From the cell containing the given text, extract its center point as (x, y) coordinate. 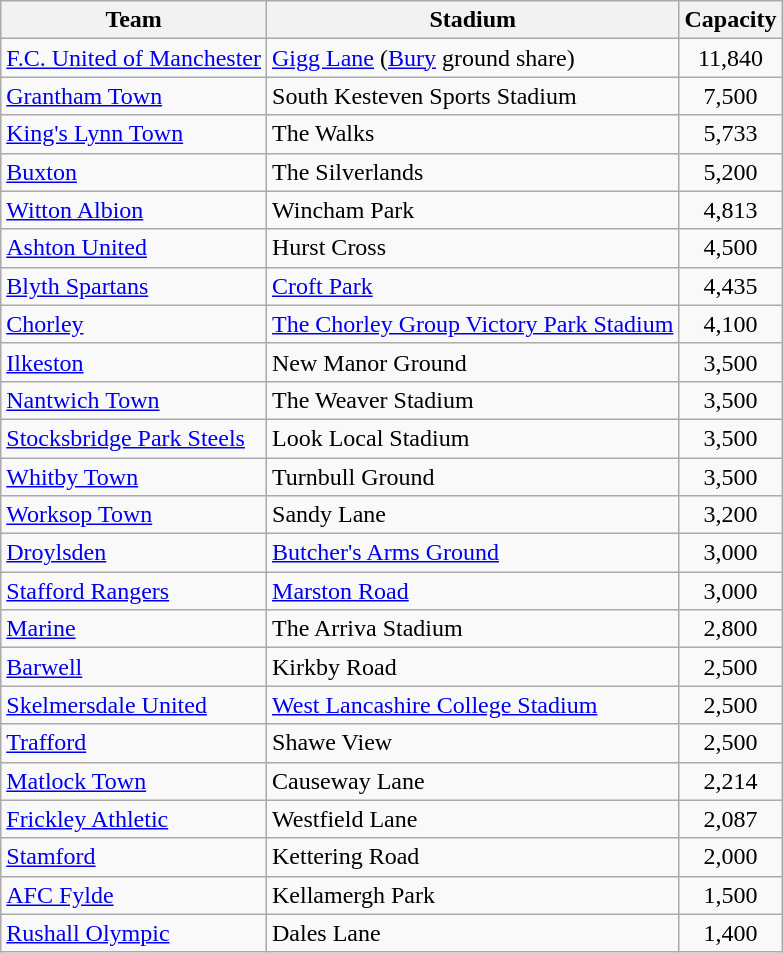
King's Lynn Town (134, 134)
The Walks (473, 134)
Whitby Town (134, 477)
Droylsden (134, 553)
Frickley Athletic (134, 819)
F.C. United of Manchester (134, 58)
Turnbull Ground (473, 477)
5,200 (730, 172)
The Chorley Group Victory Park Stadium (473, 324)
Buxton (134, 172)
Stocksbridge Park Steels (134, 438)
Stafford Rangers (134, 591)
Stamford (134, 857)
Barwell (134, 667)
Hurst Cross (473, 248)
4,100 (730, 324)
The Weaver Stadium (473, 400)
Gigg Lane (Bury ground share) (473, 58)
1,400 (730, 933)
1,500 (730, 895)
Look Local Stadium (473, 438)
Skelmersdale United (134, 705)
Shawe View (473, 743)
Marston Road (473, 591)
Rushall Olympic (134, 933)
South Kesteven Sports Stadium (473, 96)
Chorley (134, 324)
Ashton United (134, 248)
Butcher's Arms Ground (473, 553)
2,214 (730, 781)
Marine (134, 629)
7,500 (730, 96)
Blyth Spartans (134, 286)
3,200 (730, 515)
Ilkeston (134, 362)
2,000 (730, 857)
4,435 (730, 286)
Matlock Town (134, 781)
11,840 (730, 58)
Grantham Town (134, 96)
Witton Albion (134, 210)
4,500 (730, 248)
Kettering Road (473, 857)
2,800 (730, 629)
Team (134, 20)
Sandy Lane (473, 515)
Nantwich Town (134, 400)
Worksop Town (134, 515)
West Lancashire College Stadium (473, 705)
4,813 (730, 210)
Causeway Lane (473, 781)
Kirkby Road (473, 667)
Westfield Lane (473, 819)
AFC Fylde (134, 895)
Capacity (730, 20)
Croft Park (473, 286)
The Silverlands (473, 172)
The Arriva Stadium (473, 629)
2,087 (730, 819)
5,733 (730, 134)
Wincham Park (473, 210)
Trafford (134, 743)
Kellamergh Park (473, 895)
New Manor Ground (473, 362)
Stadium (473, 20)
Dales Lane (473, 933)
